For the text-containing cell, return its midpoint in [X, Y] coordinate format. 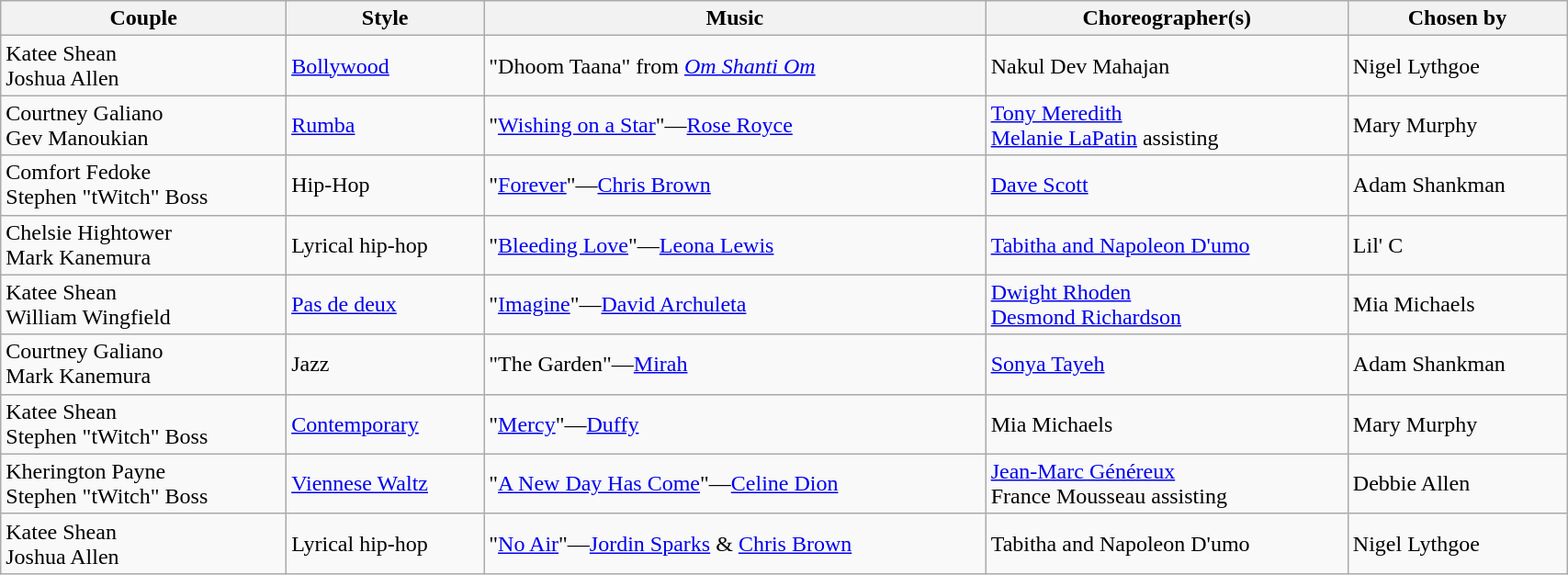
Dave Scott [1167, 186]
Style [386, 18]
Chosen by [1457, 18]
Lil' C [1457, 244]
Bollywood [386, 66]
Katee SheanStephen "tWitch" Boss [143, 424]
Couple [143, 18]
Kherington PayneStephen "tWitch" Boss [143, 483]
"Mercy"—Duffy [735, 424]
Courtney GalianoGev Manoukian [143, 125]
Debbie Allen [1457, 483]
"Forever"—Chris Brown [735, 186]
"Wishing on a Star"—Rose Royce [735, 125]
"Dhoom Taana" from Om Shanti Om [735, 66]
Jean-Marc GénéreuxFrance Mousseau assisting [1167, 483]
"The Garden"—Mirah [735, 364]
Jazz [386, 364]
Choreographer(s) [1167, 18]
Katee SheanWilliam Wingfield [143, 305]
Pas de deux [386, 305]
Contemporary [386, 424]
Viennese Waltz [386, 483]
"No Air"—Jordin Sparks & Chris Brown [735, 544]
Comfort FedokeStephen "tWitch" Boss [143, 186]
Rumba [386, 125]
Courtney GalianoMark Kanemura [143, 364]
"Imagine"—David Archuleta [735, 305]
Hip-Hop [386, 186]
"Bleeding Love"—Leona Lewis [735, 244]
Nakul Dev Mahajan [1167, 66]
"A New Day Has Come"—Celine Dion [735, 483]
Music [735, 18]
Sonya Tayeh [1167, 364]
Dwight RhodenDesmond Richardson [1167, 305]
Tony MeredithMelanie LaPatin assisting [1167, 125]
Chelsie HightowerMark Kanemura [143, 244]
